For the text-containing cell, return its midpoint in [X, Y] coordinate format. 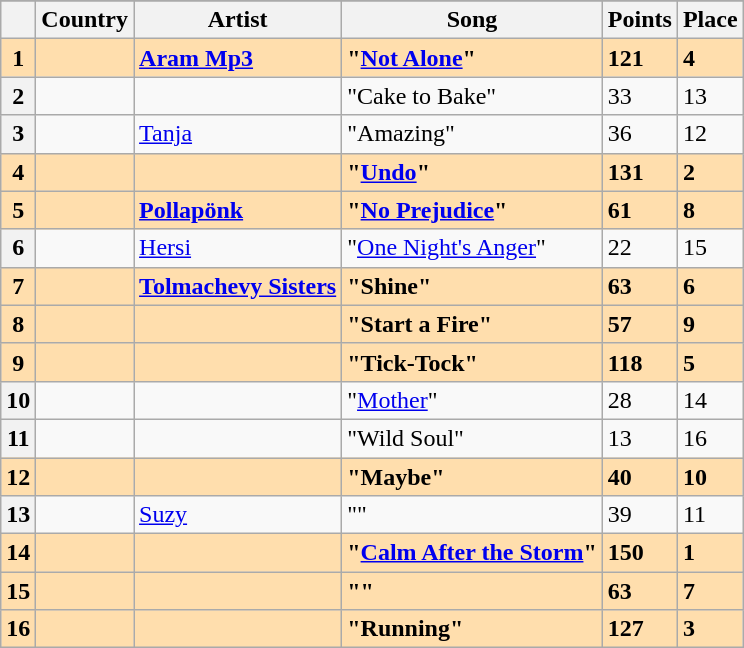
Tolmachevy Sisters [238, 286]
"No Prejudice" [472, 210]
22 [640, 248]
Artist [238, 20]
Pollapönk [238, 210]
"Cake to Bake" [472, 96]
150 [640, 553]
118 [640, 362]
61 [640, 210]
Country [85, 20]
39 [640, 515]
36 [640, 134]
"Start a Fire" [472, 324]
"Mother" [472, 400]
Aram Mp3 [238, 58]
Song [472, 20]
Suzy [238, 515]
127 [640, 629]
Points [640, 20]
"Shine" [472, 286]
"Not Alone" [472, 58]
"Calm After the Storm" [472, 553]
Place [710, 20]
"Undo" [472, 172]
"Running" [472, 629]
131 [640, 172]
Tanja [238, 134]
40 [640, 477]
33 [640, 96]
"Maybe" [472, 477]
"Tick-Tock" [472, 362]
"Amazing" [472, 134]
"Wild Soul" [472, 438]
Hersi [238, 248]
"One Night's Anger" [472, 248]
121 [640, 58]
28 [640, 400]
57 [640, 324]
